Pinpoint the cell where the given text exists, returning its [x, y] midpoint coordinate. 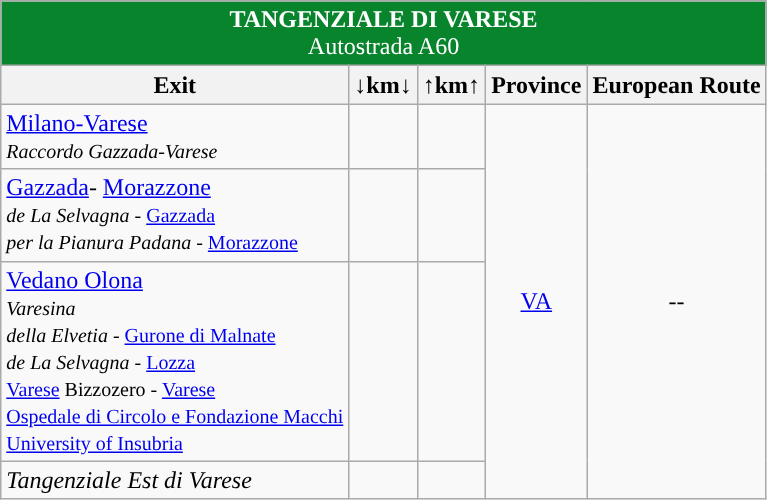
Gazzada- Morazzone de La Selvagna - Gazzada per la Pianura Padana - Morazzone [175, 215]
European Route [676, 85]
Tangenziale Est di Varese [175, 480]
↑km↑ [451, 85]
Province [536, 85]
Milano-Varese Raccordo Gazzada-Varese [175, 136]
TANGENZIALE DI VARESEAutostrada A60 [384, 34]
↓km↓ [383, 85]
Exit [175, 85]
VA [536, 302]
-- [676, 302]
